Capture the cell that displays the provided text and extract its (X, Y) central coordinate. 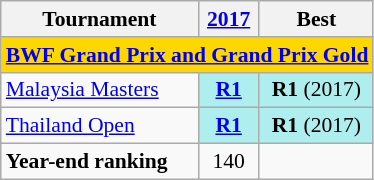
140 (228, 162)
Year-end ranking (100, 162)
Tournament (100, 19)
2017 (228, 19)
BWF Grand Prix and Grand Prix Gold (188, 55)
Thailand Open (100, 126)
Malaysia Masters (100, 90)
Best (316, 19)
